Locate the cell with the specified text and output its (X, Y) center coordinate. 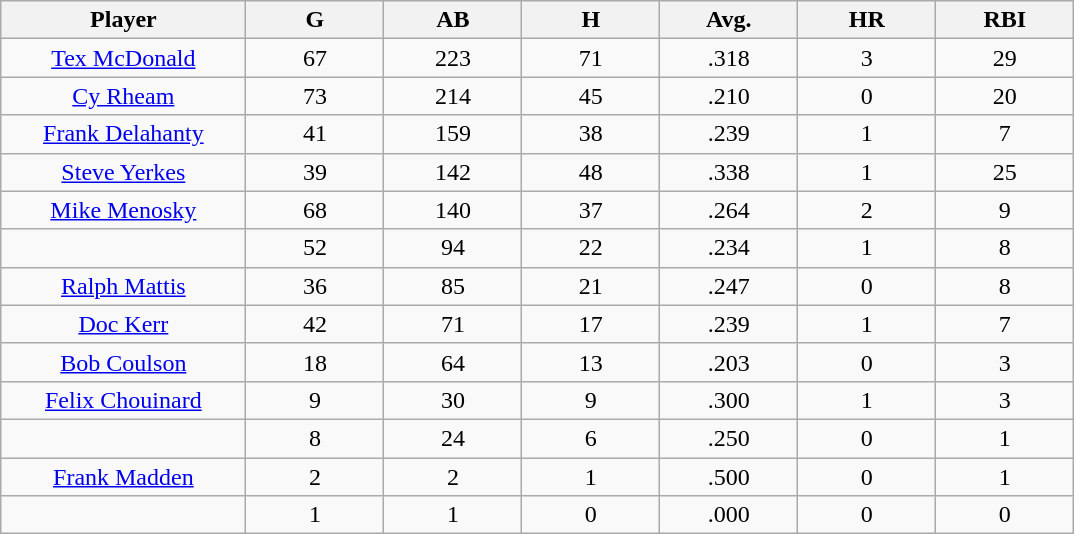
Cy Rheam (124, 96)
.250 (729, 438)
20 (1005, 96)
39 (315, 172)
Felix Chouinard (124, 400)
30 (453, 400)
24 (453, 438)
Tex McDonald (124, 58)
.338 (729, 172)
29 (1005, 58)
52 (315, 248)
.203 (729, 362)
36 (315, 286)
.000 (729, 515)
.247 (729, 286)
6 (591, 438)
17 (591, 324)
Player (124, 20)
223 (453, 58)
Steve Yerkes (124, 172)
73 (315, 96)
45 (591, 96)
.264 (729, 210)
Frank Madden (124, 477)
G (315, 20)
142 (453, 172)
38 (591, 134)
Frank Delahanty (124, 134)
Mike Menosky (124, 210)
48 (591, 172)
68 (315, 210)
85 (453, 286)
37 (591, 210)
159 (453, 134)
.210 (729, 96)
94 (453, 248)
67 (315, 58)
Avg. (729, 20)
21 (591, 286)
13 (591, 362)
H (591, 20)
41 (315, 134)
RBI (1005, 20)
214 (453, 96)
25 (1005, 172)
.300 (729, 400)
AB (453, 20)
Bob Coulson (124, 362)
140 (453, 210)
42 (315, 324)
.500 (729, 477)
Doc Kerr (124, 324)
22 (591, 248)
18 (315, 362)
.318 (729, 58)
HR (867, 20)
.234 (729, 248)
64 (453, 362)
Ralph Mattis (124, 286)
